Detect which cell encompasses the target text, then output its [X, Y] center coordinate. 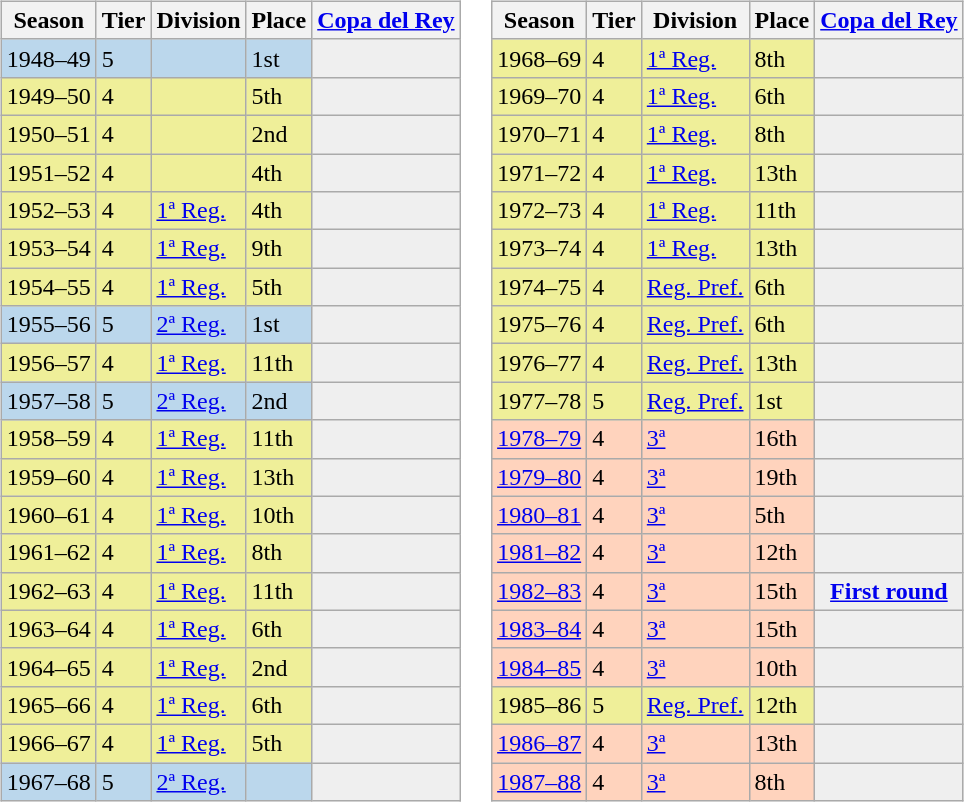
1983–84 [540, 629]
1962–63 [48, 591]
1961–62 [48, 553]
1963–64 [48, 629]
1957–58 [48, 401]
1970–71 [540, 134]
1972–73 [540, 211]
1951–52 [48, 173]
1952–53 [48, 211]
1987–88 [540, 781]
1978–79 [540, 439]
1986–87 [540, 743]
1959–60 [48, 477]
1985–86 [540, 705]
1965–66 [48, 705]
1974–75 [540, 287]
1976–77 [540, 363]
1948–49 [48, 58]
1958–59 [48, 439]
9th [279, 249]
1966–67 [48, 743]
1979–80 [540, 477]
1956–57 [48, 363]
1981–82 [540, 553]
1982–83 [540, 591]
16th [782, 439]
1984–85 [540, 667]
1953–54 [48, 249]
1954–55 [48, 287]
1964–65 [48, 667]
1969–70 [540, 96]
1973–74 [540, 249]
1955–56 [48, 325]
First round [889, 591]
1975–76 [540, 325]
1968–69 [540, 58]
1980–81 [540, 515]
1977–78 [540, 401]
1967–68 [48, 781]
1971–72 [540, 173]
1960–61 [48, 515]
1949–50 [48, 96]
1950–51 [48, 134]
19th [782, 477]
